Detect which cell encompasses the target text, then output its [x, y] center coordinate. 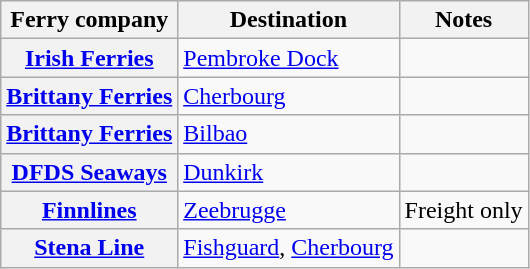
DFDS Seaways [90, 172]
Fishguard, Cherbourg [288, 248]
Irish Ferries [90, 58]
Freight only [464, 210]
Zeebrugge [288, 210]
Finnlines [90, 210]
Notes [464, 20]
Pembroke Dock [288, 58]
Destination [288, 20]
Stena Line [90, 248]
Cherbourg [288, 96]
Ferry company [90, 20]
Dunkirk [288, 172]
Bilbao [288, 134]
